Scan for the cell matching the given text and deliver its [x, y] coordinate at center. 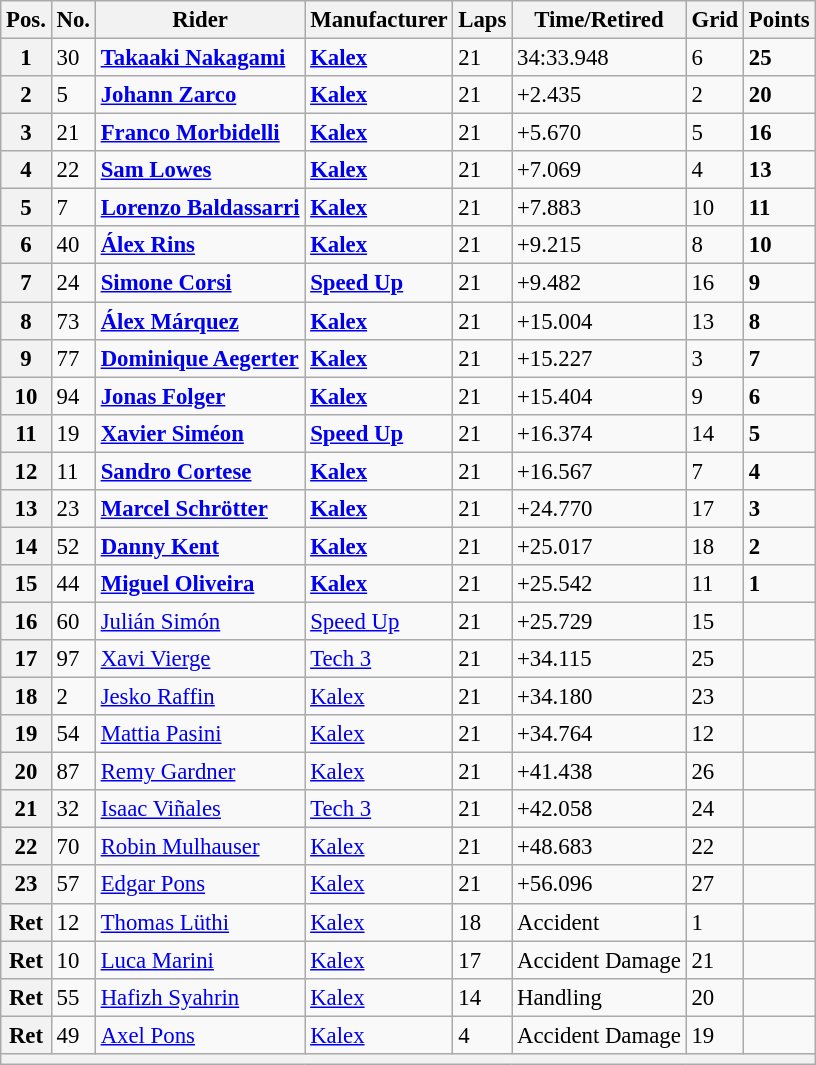
+5.670 [599, 133]
73 [73, 321]
Thomas Lüthi [200, 922]
+34.180 [599, 697]
97 [73, 659]
Simone Corsi [200, 283]
+25.017 [599, 546]
+16.567 [599, 471]
52 [73, 546]
Points [780, 20]
+2.435 [599, 95]
Takaaki Nakagami [200, 58]
+15.004 [599, 321]
Handling [599, 997]
49 [73, 1035]
34:33.948 [599, 58]
Jonas Folger [200, 396]
+41.438 [599, 772]
Hafizh Syahrin [200, 997]
Grid [714, 20]
+15.227 [599, 358]
+34.115 [599, 659]
77 [73, 358]
87 [73, 772]
Danny Kent [200, 546]
+15.404 [599, 396]
+56.096 [599, 885]
Álex Márquez [200, 321]
Xavier Siméon [200, 433]
57 [73, 885]
26 [714, 772]
+24.770 [599, 509]
70 [73, 847]
Manufacturer [379, 20]
+42.058 [599, 809]
Robin Mulhauser [200, 847]
Pos. [26, 20]
+48.683 [599, 847]
Johann Zarco [200, 95]
55 [73, 997]
+9.215 [599, 245]
+16.374 [599, 433]
+25.729 [599, 621]
30 [73, 58]
Luca Marini [200, 960]
Lorenzo Baldassarri [200, 208]
Mattia Pasini [200, 734]
No. [73, 20]
Marcel Schrötter [200, 509]
44 [73, 584]
Álex Rins [200, 245]
+9.482 [599, 283]
Sandro Cortese [200, 471]
60 [73, 621]
Isaac Viñales [200, 809]
27 [714, 885]
Sam Lowes [200, 170]
+7.069 [599, 170]
Julián Simón [200, 621]
40 [73, 245]
32 [73, 809]
Axel Pons [200, 1035]
+25.542 [599, 584]
Rider [200, 20]
Xavi Vierge [200, 659]
Time/Retired [599, 20]
Laps [482, 20]
Edgar Pons [200, 885]
Miguel Oliveira [200, 584]
Remy Gardner [200, 772]
54 [73, 734]
+34.764 [599, 734]
Franco Morbidelli [200, 133]
Jesko Raffin [200, 697]
Accident [599, 922]
Dominique Aegerter [200, 358]
94 [73, 396]
+7.883 [599, 208]
